Return [X, Y] of the center of cell containing provided text 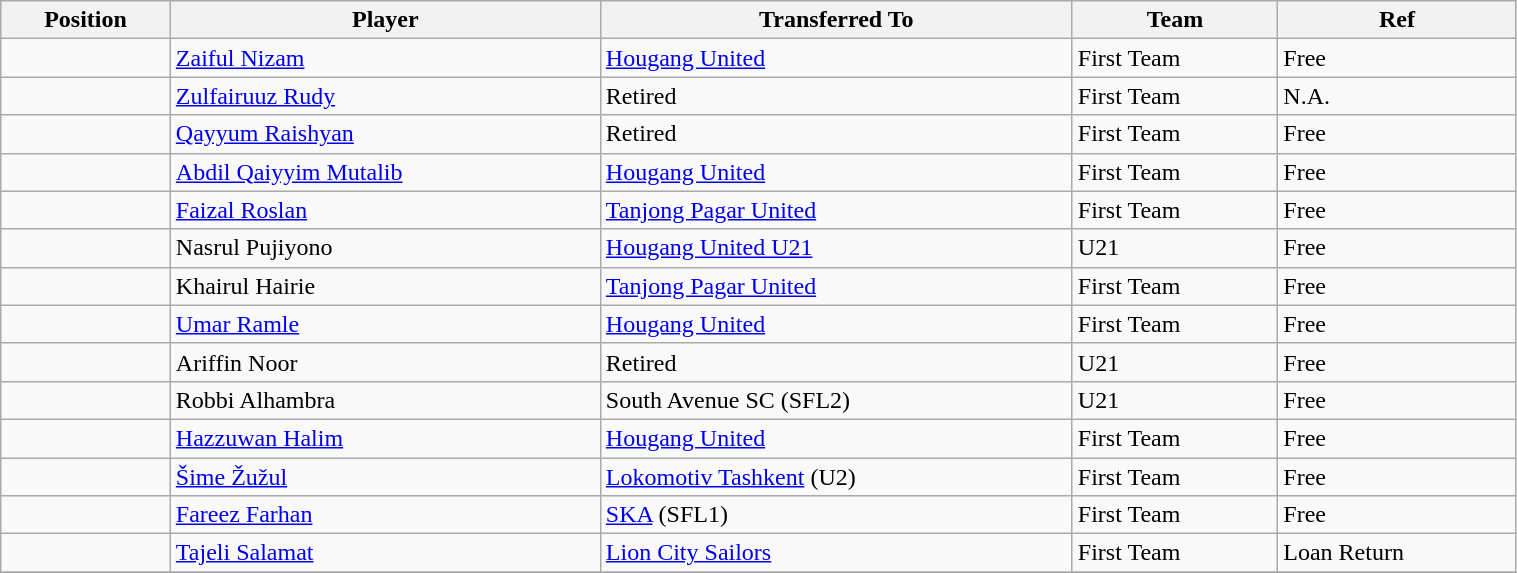
Ariffin Noor [385, 362]
Šime Žužul [385, 477]
Loan Return [1397, 553]
Transferred To [836, 20]
Hazzuwan Halim [385, 438]
Lion City Sailors [836, 553]
Hougang United U21 [836, 248]
Robbi Alhambra [385, 400]
SKA (SFL1) [836, 515]
Tajeli Salamat [385, 553]
Khairul Hairie [385, 286]
Zaiful Nizam [385, 58]
Nasrul Pujiyono [385, 248]
Zulfairuuz Rudy [385, 96]
Umar Ramle [385, 324]
Fareez Farhan [385, 515]
South Avenue SC (SFL2) [836, 400]
Qayyum Raishyan [385, 134]
Abdil Qaiyyim Mutalib [385, 172]
Player [385, 20]
Faizal Roslan [385, 210]
Position [86, 20]
Ref [1397, 20]
Team [1174, 20]
N.A. [1397, 96]
Lokomotiv Tashkent (U2) [836, 477]
